Find where the given text appears and provide that cell's center as [X, Y] coordinate. 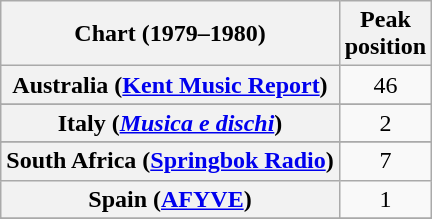
1 [385, 199]
Chart (1979–1980) [170, 34]
7 [385, 161]
Italy (Musica e dischi) [170, 123]
46 [385, 85]
Australia (Kent Music Report) [170, 85]
Spain (AFYVE) [170, 199]
2 [385, 123]
South Africa (Springbok Radio) [170, 161]
Peakposition [385, 34]
